For the text-containing cell, return its midpoint in [X, Y] coordinate format. 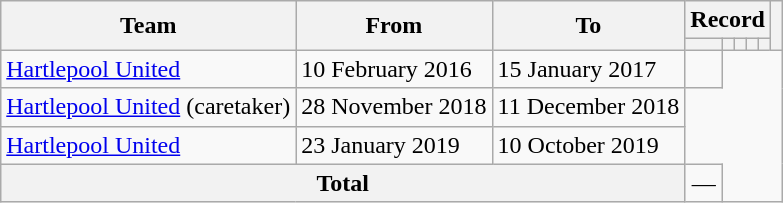
To [588, 26]
28 November 2018 [394, 107]
15 January 2017 [588, 69]
Record [728, 20]
Total [343, 183]
From [394, 26]
10 October 2019 [588, 145]
23 January 2019 [394, 145]
— [704, 183]
Hartlepool United (caretaker) [148, 107]
Team [148, 26]
11 December 2018 [588, 107]
10 February 2016 [394, 69]
